Extract the [X, Y] coordinate from the center of the cell holding the provided text.  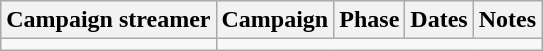
Campaign streamer [108, 20]
Campaign [275, 20]
Dates [439, 20]
Notes [507, 20]
Phase [370, 20]
